Locate the cell with the specified text and output its [x, y] center coordinate. 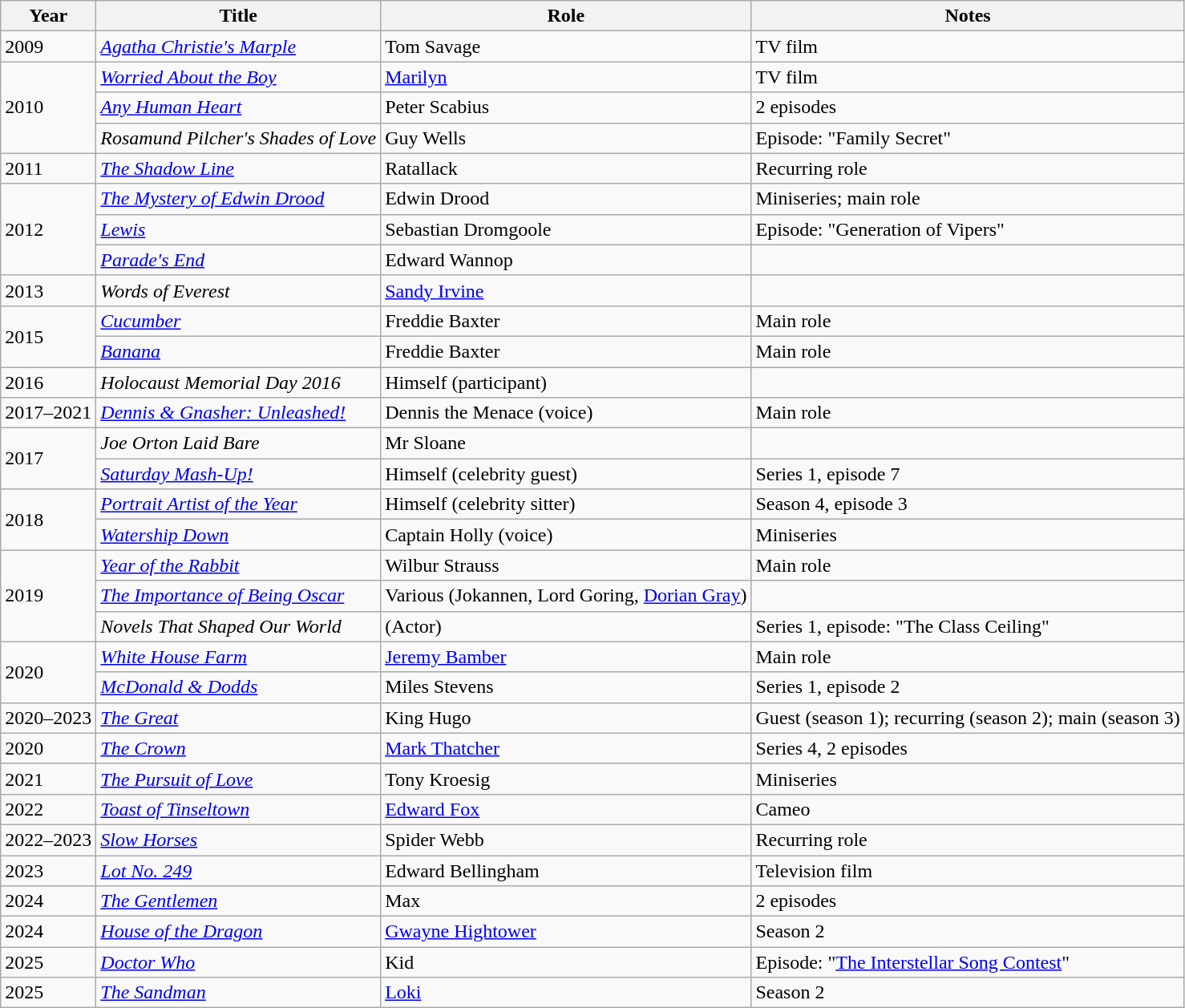
Role [566, 16]
2023 [48, 870]
Holocaust Memorial Day 2016 [239, 383]
Parade's End [239, 260]
Banana [239, 351]
Series 4, 2 episodes [968, 748]
Edwin Drood [566, 199]
Episode: "Family Secret" [968, 138]
Portrait Artist of the Year [239, 504]
McDonald & Dodds [239, 687]
Cucumber [239, 321]
Episode: "The Interstellar Song Contest" [968, 962]
The Shadow Line [239, 168]
Loki [566, 993]
Television film [968, 870]
Watership Down [239, 535]
Sebastian Dromgoole [566, 229]
Words of Everest [239, 290]
The Gentlemen [239, 901]
Rosamund Pilcher's Shades of Love [239, 138]
2019 [48, 596]
Cameo [968, 809]
2010 [48, 107]
Guest (season 1); recurring (season 2); main (season 3) [968, 718]
2017 [48, 459]
Any Human Heart [239, 107]
Jeremy Bamber [566, 657]
Tom Savage [566, 47]
Ratallack [566, 168]
2013 [48, 290]
Slow Horses [239, 840]
Toast of Tinseltown [239, 809]
2021 [48, 779]
Episode: "Generation of Vipers" [968, 229]
Dennis the Menace (voice) [566, 413]
Various (Jokannen, Lord Goring, Dorian Gray) [566, 596]
King Hugo [566, 718]
Series 1, episode 2 [968, 687]
2009 [48, 47]
2017–2021 [48, 413]
The Great [239, 718]
Agatha Christie's Marple [239, 47]
Miniseries; main role [968, 199]
Year [48, 16]
Miles Stevens [566, 687]
Novels That Shaped Our World [239, 626]
2012 [48, 229]
2020–2023 [48, 718]
Himself (celebrity guest) [566, 474]
Edward Fox [566, 809]
Lewis [239, 229]
Notes [968, 16]
Saturday Mash-Up! [239, 474]
Marilyn [566, 77]
Joe Orton Laid Bare [239, 443]
Himself (celebrity sitter) [566, 504]
2022 [48, 809]
The Mystery of Edwin Drood [239, 199]
Lot No. 249 [239, 870]
Worried About the Boy [239, 77]
Kid [566, 962]
House of the Dragon [239, 932]
Max [566, 901]
Spider Webb [566, 840]
Series 1, episode: "The Class Ceiling" [968, 626]
Captain Holly (voice) [566, 535]
Himself (participant) [566, 383]
Series 1, episode 7 [968, 474]
Year of the Rabbit [239, 565]
Mr Sloane [566, 443]
Doctor Who [239, 962]
2018 [48, 520]
2016 [48, 383]
White House Farm [239, 657]
Wilbur Strauss [566, 565]
Sandy Irvine [566, 290]
Title [239, 16]
Dennis & Gnasher: Unleashed! [239, 413]
2011 [48, 168]
2015 [48, 336]
Edward Wannop [566, 260]
The Crown [239, 748]
Gwayne Hightower [566, 932]
Season 4, episode 3 [968, 504]
Peter Scabius [566, 107]
The Pursuit of Love [239, 779]
The Sandman [239, 993]
(Actor) [566, 626]
The Importance of Being Oscar [239, 596]
Guy Wells [566, 138]
Edward Bellingham [566, 870]
2022–2023 [48, 840]
Mark Thatcher [566, 748]
Tony Kroesig [566, 779]
